Capture the cell that displays the provided text and extract its (x, y) central coordinate. 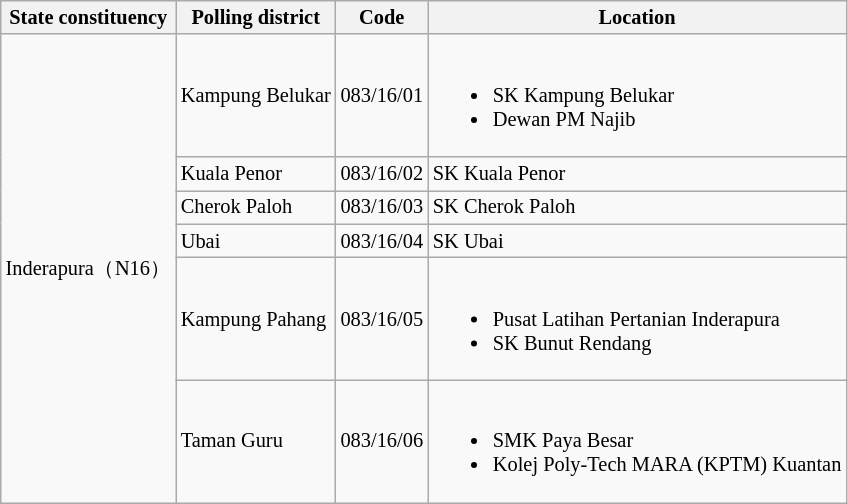
SK Kampung BelukarDewan PM Najib (637, 95)
083/16/04 (382, 241)
Cherok Paloh (256, 207)
Code (382, 17)
083/16/03 (382, 207)
Kampung Pahang (256, 318)
Polling district (256, 17)
083/16/02 (382, 173)
Inderapura（N16） (88, 268)
SK Ubai (637, 241)
SMK Paya BesarKolej Poly-Tech MARA (KPTM) Kuantan (637, 441)
Ubai (256, 241)
Taman Guru (256, 441)
083/16/06 (382, 441)
083/16/01 (382, 95)
SK Kuala Penor (637, 173)
Kuala Penor (256, 173)
Location (637, 17)
Pusat Latihan Pertanian InderapuraSK Bunut Rendang (637, 318)
SK Cherok Paloh (637, 207)
Kampung Belukar (256, 95)
State constituency (88, 17)
083/16/05 (382, 318)
